Provide the [x, y] coordinate of the cell's center where the given text is located.  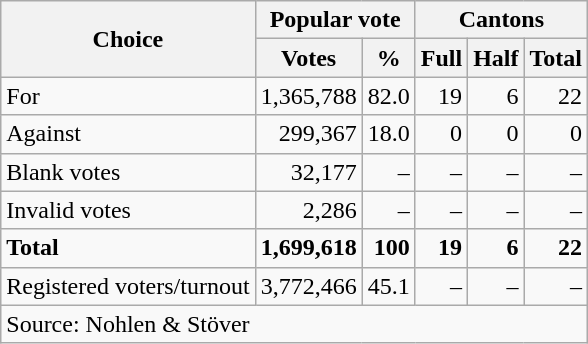
1,365,788 [308, 96]
For [128, 96]
Against [128, 134]
Invalid votes [128, 210]
45.1 [388, 286]
3,772,466 [308, 286]
2,286 [308, 210]
% [388, 58]
32,177 [308, 172]
Popular vote [335, 20]
100 [388, 248]
Full [441, 58]
82.0 [388, 96]
Blank votes [128, 172]
1,699,618 [308, 248]
299,367 [308, 134]
Votes [308, 58]
Cantons [501, 20]
Source: Nohlen & Stöver [294, 324]
Half [496, 58]
18.0 [388, 134]
Choice [128, 39]
Registered voters/turnout [128, 286]
